Extract the (x, y) coordinate from the center of the cell holding the provided text.  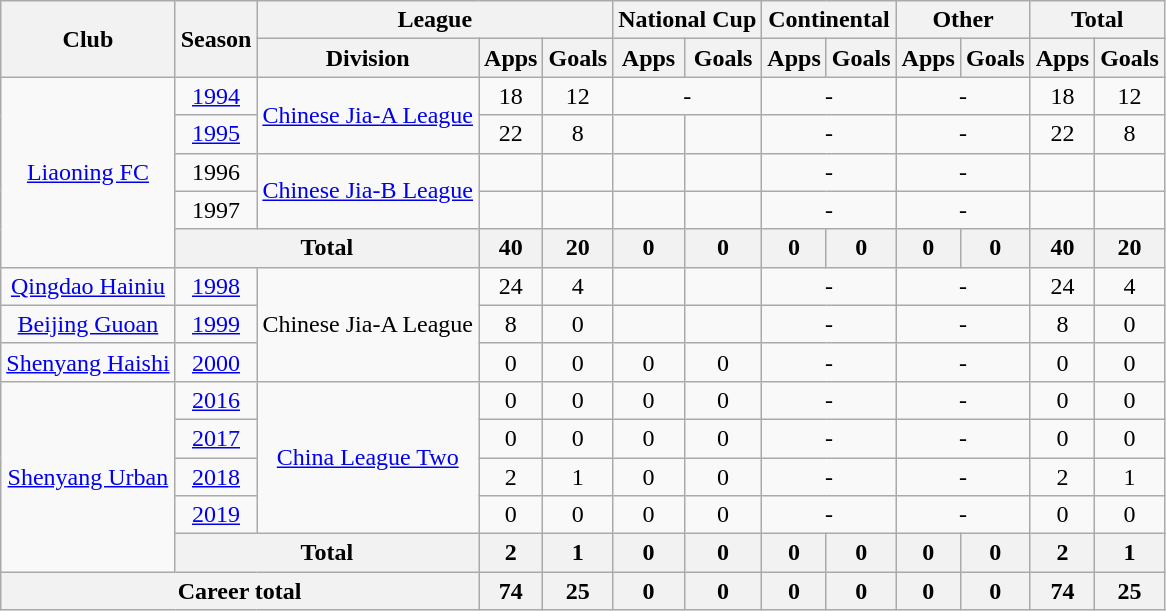
Shenyang Haishi (88, 362)
1994 (216, 96)
Career total (240, 591)
Chinese Jia-B League (368, 191)
2016 (216, 400)
Continental (829, 20)
2000 (216, 362)
Beijing Guoan (88, 324)
1997 (216, 210)
Club (88, 39)
2018 (216, 477)
Season (216, 39)
1995 (216, 134)
Division (368, 58)
Qingdao Hainiu (88, 286)
1999 (216, 324)
Liaoning FC (88, 172)
2017 (216, 438)
1998 (216, 286)
League (435, 20)
Shenyang Urban (88, 476)
National Cup (688, 20)
Other (963, 20)
China League Two (368, 457)
1996 (216, 172)
2019 (216, 515)
